Return (x, y) of the center of cell containing provided text 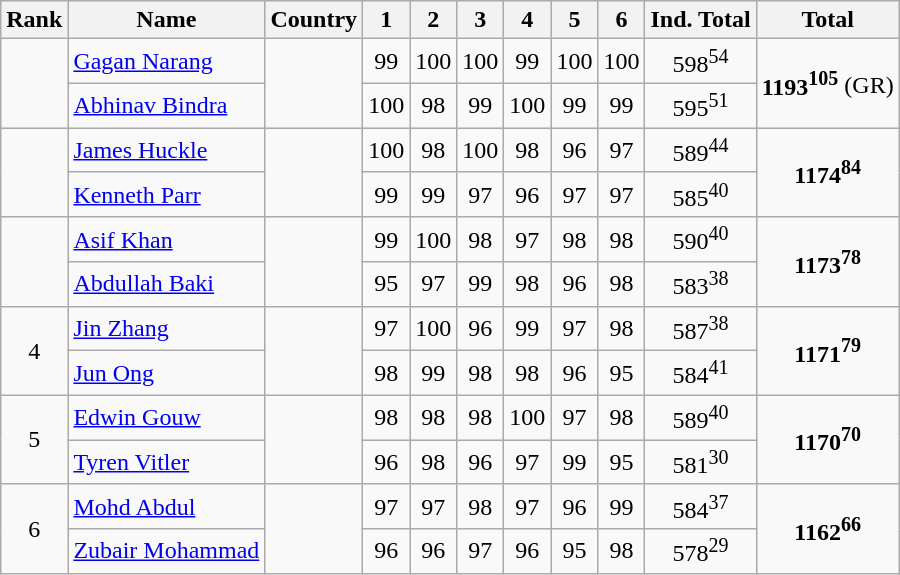
Jun Ong (166, 374)
Asif Khan (166, 240)
Gagan Narang (166, 62)
58738 (700, 328)
Edwin Gouw (166, 418)
Name (166, 20)
59854 (700, 62)
Tyren Vitler (166, 462)
58130 (700, 462)
116266 (828, 528)
59040 (700, 240)
58944 (700, 150)
Zubair Mohammad (166, 552)
Kenneth Parr (166, 194)
58940 (700, 418)
Abhinav Bindra (166, 106)
Mohd Abdul (166, 506)
57829 (700, 552)
Abdullah Baki (166, 284)
Jin Zhang (166, 328)
Ind. Total (700, 20)
Country (314, 20)
James Huckle (166, 150)
117484 (828, 172)
58338 (700, 284)
59551 (700, 106)
58540 (700, 194)
2 (434, 20)
1193105 (GR) (828, 84)
117378 (828, 262)
58437 (700, 506)
117179 (828, 350)
3 (480, 20)
Total (828, 20)
58441 (700, 374)
1 (386, 20)
117070 (828, 440)
Rank (34, 20)
